Find where the given text appears and provide that cell's center as (X, Y) coordinate. 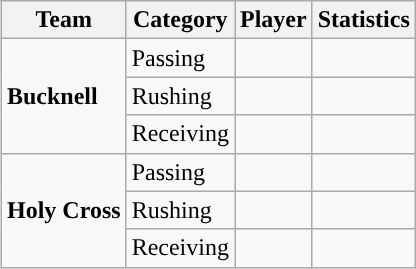
Category (180, 20)
Team (64, 20)
Player (273, 20)
Statistics (364, 20)
Holy Cross (64, 210)
Bucknell (64, 96)
